Pinpoint the cell where the given text exists, returning its (X, Y) midpoint coordinate. 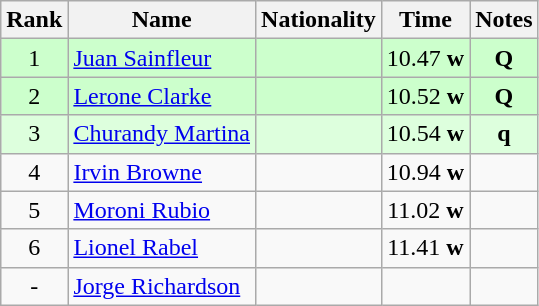
10.52 w (425, 96)
10.47 w (425, 58)
3 (34, 134)
4 (34, 172)
q (504, 134)
Irvin Browne (162, 172)
11.02 w (425, 210)
Name (162, 20)
Churandy Martina (162, 134)
1 (34, 58)
Notes (504, 20)
10.94 w (425, 172)
Moroni Rubio (162, 210)
Jorge Richardson (162, 286)
10.54 w (425, 134)
Juan Sainfleur (162, 58)
Lerone Clarke (162, 96)
Lionel Rabel (162, 248)
Nationality (319, 20)
Rank (34, 20)
2 (34, 96)
- (34, 286)
6 (34, 248)
Time (425, 20)
5 (34, 210)
11.41 w (425, 248)
